Extract the [x, y] coordinate from the center of the cell holding the provided text.  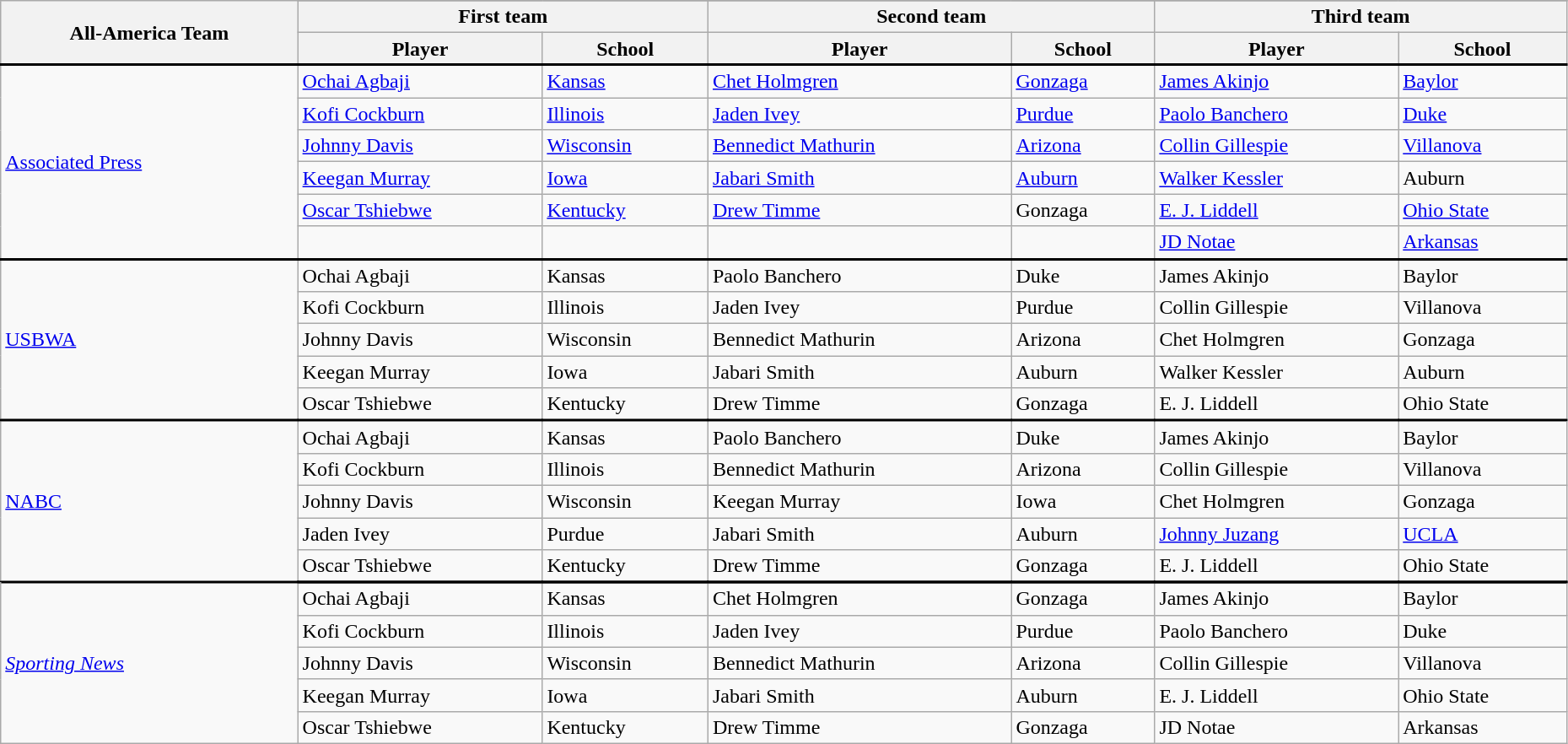
First team [503, 17]
Johnny Juzang [1277, 534]
NABC [149, 502]
Second team [931, 17]
Associated Press [149, 162]
Sporting News [149, 663]
UCLA [1483, 534]
Third team [1361, 17]
All-America Team [149, 33]
USBWA [149, 340]
